Detect which cell encompasses the target text, then output its [X, Y] center coordinate. 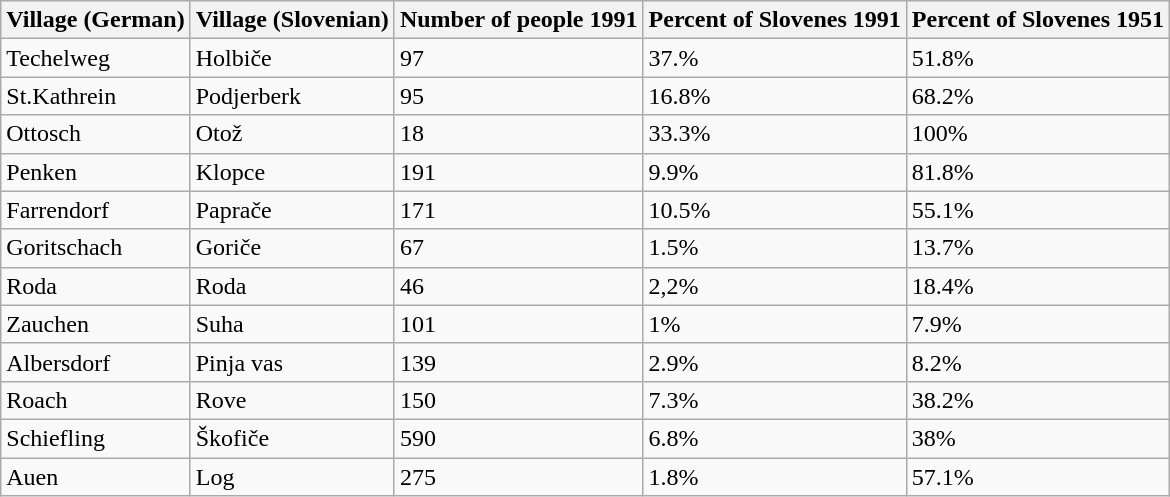
13.7% [1038, 248]
81.8% [1038, 172]
Percent of Slovenes 1951 [1038, 20]
9.9% [774, 172]
6.8% [774, 438]
Suha [292, 324]
590 [518, 438]
46 [518, 286]
Otož [292, 134]
Pinja vas [292, 362]
Podjerberk [292, 96]
1% [774, 324]
Klopce [292, 172]
Schiefling [96, 438]
57.1% [1038, 477]
101 [518, 324]
7.9% [1038, 324]
Rove [292, 400]
Ottosch [96, 134]
171 [518, 210]
38% [1038, 438]
37.% [774, 58]
67 [518, 248]
275 [518, 477]
33.3% [774, 134]
Village (Slovenian) [292, 20]
Holbiče [292, 58]
38.2% [1038, 400]
2,2% [774, 286]
18.4% [1038, 286]
Percent of Slovenes 1991 [774, 20]
Goritschach [96, 248]
Penken [96, 172]
10.5% [774, 210]
1.5% [774, 248]
100% [1038, 134]
Škofiče [292, 438]
Auen [96, 477]
95 [518, 96]
68.2% [1038, 96]
18 [518, 134]
Village (German) [96, 20]
St.Kathrein [96, 96]
Albersdorf [96, 362]
Number of people 1991 [518, 20]
Roach [96, 400]
97 [518, 58]
Paprače [292, 210]
Log [292, 477]
1.8% [774, 477]
Techelweg [96, 58]
150 [518, 400]
139 [518, 362]
55.1% [1038, 210]
2.9% [774, 362]
16.8% [774, 96]
7.3% [774, 400]
Zauchen [96, 324]
8.2% [1038, 362]
51.8% [1038, 58]
Farrendorf [96, 210]
Goriče [292, 248]
191 [518, 172]
